Extract the [X, Y] coordinate from the center of the cell holding the provided text.  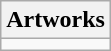
Artworks [56, 20]
